Locate the cell with the specified text and output its [x, y] center coordinate. 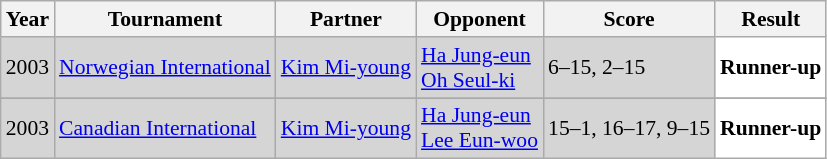
Norwegian International [165, 68]
Tournament [165, 19]
Year [28, 19]
Result [770, 19]
Ha Jung-eun Oh Seul-ki [480, 68]
6–15, 2–15 [629, 68]
15–1, 16–17, 9–15 [629, 128]
Score [629, 19]
Canadian International [165, 128]
Partner [346, 19]
Opponent [480, 19]
Ha Jung-eun Lee Eun-woo [480, 128]
